Locate the cell with the specified text and output its [x, y] center coordinate. 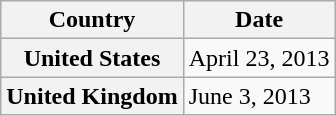
Country [92, 20]
United Kingdom [92, 96]
June 3, 2013 [259, 96]
United States [92, 58]
April 23, 2013 [259, 58]
Date [259, 20]
